Locate the cell with the specified text and output its (x, y) center coordinate. 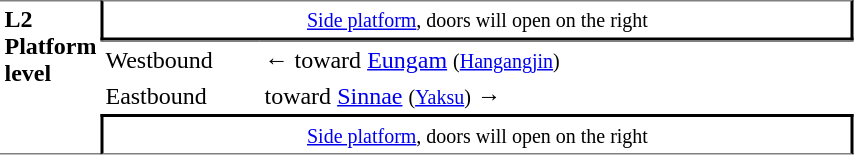
← toward Eungam (Hangangjin) (557, 59)
L2Platform level (50, 77)
toward Sinnae (Yaksu) → (557, 96)
Eastbound (180, 96)
Westbound (180, 59)
